Detect which cell encompasses the target text, then output its [X, Y] center coordinate. 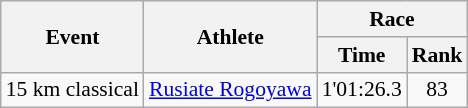
1'01:26.3 [362, 90]
Event [72, 36]
Time [362, 55]
Rusiate Rogoyawa [230, 90]
Race [392, 19]
83 [438, 90]
Athlete [230, 36]
Rank [438, 55]
15 km classical [72, 90]
